Scan for the cell matching the given text and deliver its [X, Y] coordinate at center. 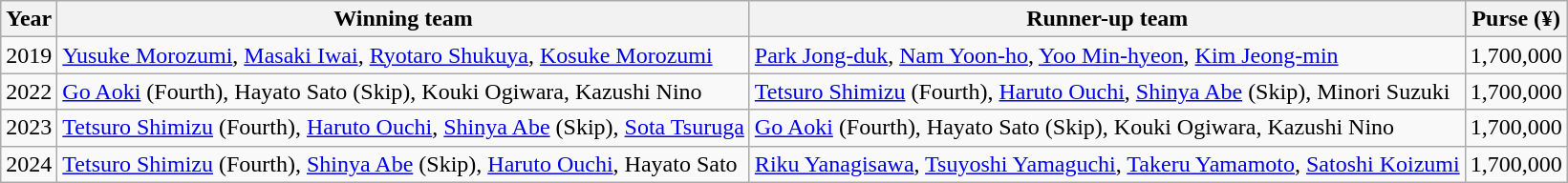
Yusuke Morozumi, Masaki Iwai, Ryotaro Shukuya, Kosuke Morozumi [403, 55]
Year [29, 19]
Park Jong-duk, Nam Yoon-ho, Yoo Min-hyeon, Kim Jeong-min [1106, 55]
2019 [29, 55]
2023 [29, 128]
Riku Yanagisawa, Tsuyoshi Yamaguchi, Takeru Yamamoto, Satoshi Koizumi [1106, 164]
Tetsuro Shimizu (Fourth), Haruto Ouchi, Shinya Abe (Skip), Sota Tsuruga [403, 128]
Winning team [403, 19]
Runner-up team [1106, 19]
Tetsuro Shimizu (Fourth), Shinya Abe (Skip), Haruto Ouchi, Hayato Sato [403, 164]
2024 [29, 164]
Tetsuro Shimizu (Fourth), Haruto Ouchi, Shinya Abe (Skip), Minori Suzuki [1106, 91]
Purse (¥) [1515, 19]
2022 [29, 91]
